Determine the [x, y] coordinate at the center of the cell enclosing the given text.  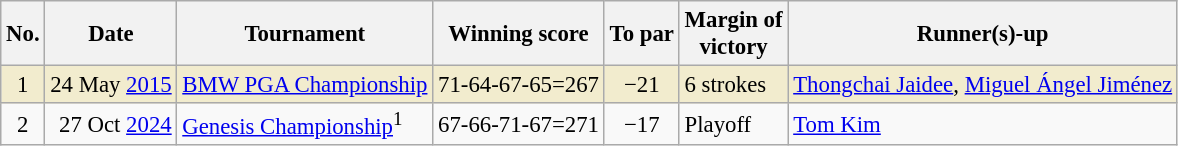
Playoff [734, 124]
Date [111, 34]
2 [23, 124]
6 strokes [734, 85]
67-66-71-67=271 [519, 124]
Tom Kim [983, 124]
Margin ofvictory [734, 34]
No. [23, 34]
Genesis Championship1 [305, 124]
24 May 2015 [111, 85]
Tournament [305, 34]
Winning score [519, 34]
BMW PGA Championship [305, 85]
Thongchai Jaidee, Miguel Ángel Jiménez [983, 85]
27 Oct 2024 [111, 124]
To par [642, 34]
−17 [642, 124]
−21 [642, 85]
71-64-67-65=267 [519, 85]
1 [23, 85]
Runner(s)-up [983, 34]
